Capture the cell that displays the provided text and extract its [x, y] central coordinate. 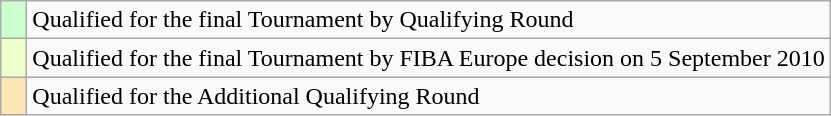
Qualified for the final Tournament by Qualifying Round [428, 20]
Qualified for the final Tournament by FIBA Europe decision on 5 September 2010 [428, 58]
Qualified for the Additional Qualifying Round [428, 96]
